Locate the cell with the specified text and output its [X, Y] center coordinate. 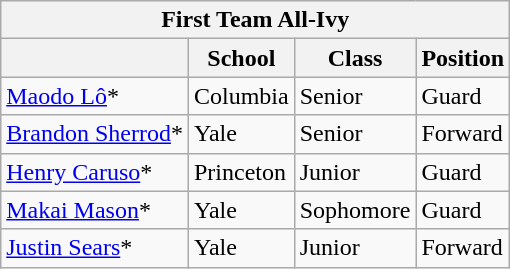
First Team All-Ivy [256, 20]
Makai Mason* [95, 210]
Maodo Lô* [95, 96]
Class [355, 58]
Henry Caruso* [95, 172]
School [241, 58]
Sophomore [355, 210]
Justin Sears* [95, 248]
Columbia [241, 96]
Brandon Sherrod* [95, 134]
Princeton [241, 172]
Position [463, 58]
